From the cell containing the given text, extract its center point as [X, Y] coordinate. 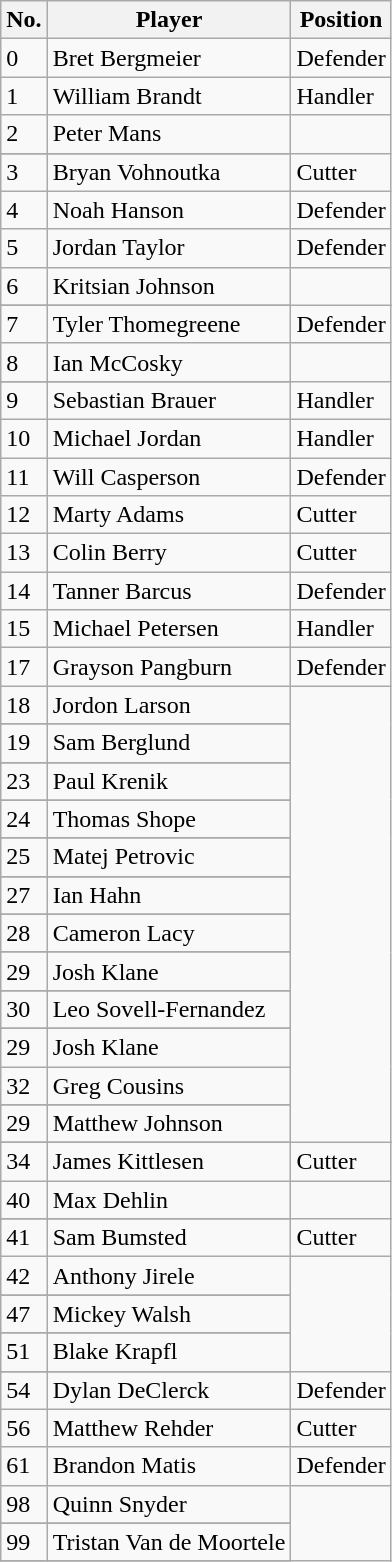
32 [24, 1085]
Position [341, 20]
13 [24, 553]
Quinn Snyder [169, 1504]
No. [24, 20]
Jordon Larson [169, 705]
Kritsian Johnson [169, 286]
54 [24, 1390]
Marty Adams [169, 515]
Ian Hahn [169, 895]
Thomas Shope [169, 819]
3 [24, 172]
14 [24, 591]
15 [24, 629]
Tanner Barcus [169, 591]
Greg Cousins [169, 1085]
Mickey Walsh [169, 1314]
34 [24, 1162]
Matthew Rehder [169, 1428]
25 [24, 857]
2 [24, 134]
12 [24, 515]
Michael Jordan [169, 438]
Brandon Matis [169, 1466]
James Kittlesen [169, 1162]
19 [24, 743]
10 [24, 438]
Sebastian Brauer [169, 400]
7 [24, 324]
Grayson Pangburn [169, 667]
Leo Sovell-Fernandez [169, 1009]
Colin Berry [169, 553]
4 [24, 210]
Anthony Jirele [169, 1276]
5 [24, 248]
Dylan DeClerck [169, 1390]
42 [24, 1276]
99 [24, 1542]
56 [24, 1428]
41 [24, 1238]
11 [24, 477]
Bret Bergmeier [169, 58]
Tyler Thomegreene [169, 324]
Bryan Vohnoutka [169, 172]
47 [24, 1314]
Will Casperson [169, 477]
30 [24, 1009]
Ian McCosky [169, 362]
28 [24, 933]
Paul Krenik [169, 781]
23 [24, 781]
6 [24, 286]
Noah Hanson [169, 210]
27 [24, 895]
William Brandt [169, 96]
Jordan Taylor [169, 248]
Max Dehlin [169, 1200]
8 [24, 362]
18 [24, 705]
Matej Petrovic [169, 857]
0 [24, 58]
17 [24, 667]
Peter Mans [169, 134]
Matthew Johnson [169, 1124]
Blake Krapfl [169, 1352]
51 [24, 1352]
98 [24, 1504]
1 [24, 96]
Cameron Lacy [169, 933]
24 [24, 819]
40 [24, 1200]
Tristan Van de Moortele [169, 1542]
61 [24, 1466]
Michael Petersen [169, 629]
Player [169, 20]
9 [24, 400]
Sam Berglund [169, 743]
Sam Bumsted [169, 1238]
